Identify which cell holds the provided text, then report its (x, y) central coordinate. 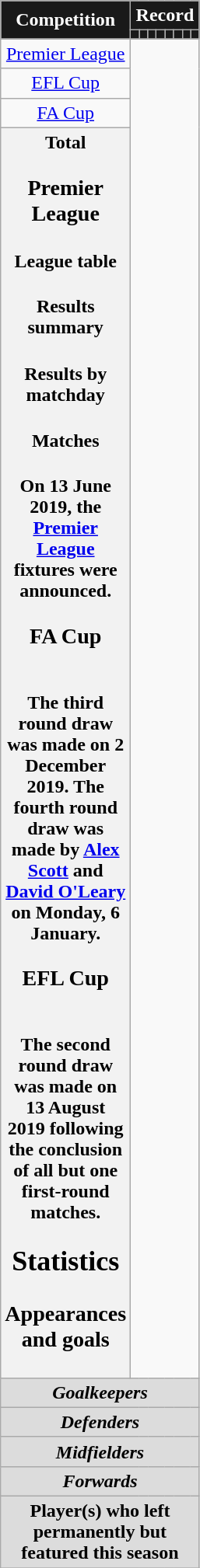
FA Cup (65, 113)
EFL Cup (65, 83)
Premier League (65, 54)
Goalkeepers (100, 1392)
Record (165, 16)
Competition (65, 20)
Midfielders (100, 1451)
Forwards (100, 1481)
Defenders (100, 1422)
Player(s) who left permanently but featured this season (100, 1532)
